From the cell containing the given text, extract its center point as [X, Y] coordinate. 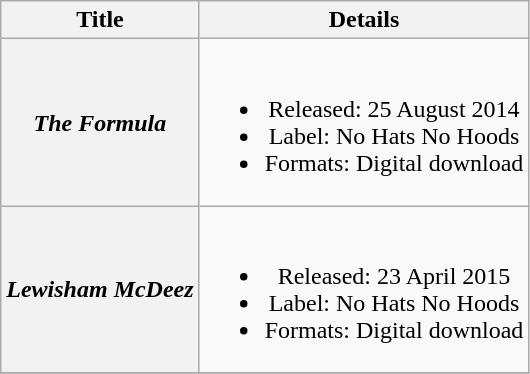
Lewisham McDeez [100, 290]
The Formula [100, 122]
Released: 23 April 2015Label: No Hats No HoodsFormats: Digital download [364, 290]
Title [100, 20]
Released: 25 August 2014Label: No Hats No HoodsFormats: Digital download [364, 122]
Details [364, 20]
